For the text-containing cell, return its midpoint in [X, Y] coordinate format. 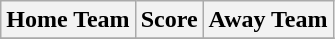
Home Team [68, 20]
Score [169, 20]
Away Team [268, 20]
